Search for the cell housing the specified text and yield its [X, Y] center coordinate. 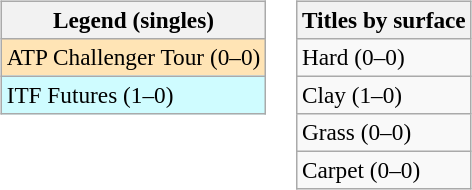
Legend (singles) [133, 20]
ATP Challenger Tour (0–0) [133, 57]
Hard (0–0) [384, 57]
Grass (0–0) [384, 133]
Titles by surface [384, 20]
ITF Futures (1–0) [133, 95]
Carpet (0–0) [384, 171]
Clay (1–0) [384, 95]
